Determine the (x, y) coordinate at the center of the cell enclosing the given text.  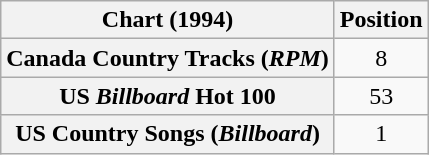
Position (381, 20)
1 (381, 134)
53 (381, 96)
Canada Country Tracks (RPM) (168, 58)
US Billboard Hot 100 (168, 96)
US Country Songs (Billboard) (168, 134)
Chart (1994) (168, 20)
8 (381, 58)
